Capture the cell that displays the provided text and extract its [x, y] central coordinate. 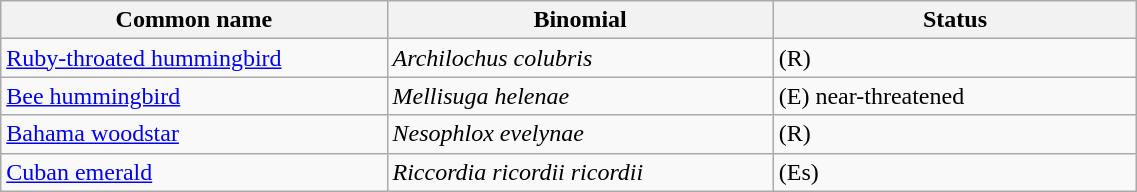
Bahama woodstar [194, 134]
Status [955, 20]
Ruby-throated hummingbird [194, 58]
Riccordia ricordii ricordii [580, 172]
Bee hummingbird [194, 96]
Binomial [580, 20]
Mellisuga helenae [580, 96]
Common name [194, 20]
(E) near-threatened [955, 96]
Archilochus colubris [580, 58]
Cuban emerald [194, 172]
(Es) [955, 172]
Nesophlox evelynae [580, 134]
